Capture the cell that displays the provided text and extract its (x, y) central coordinate. 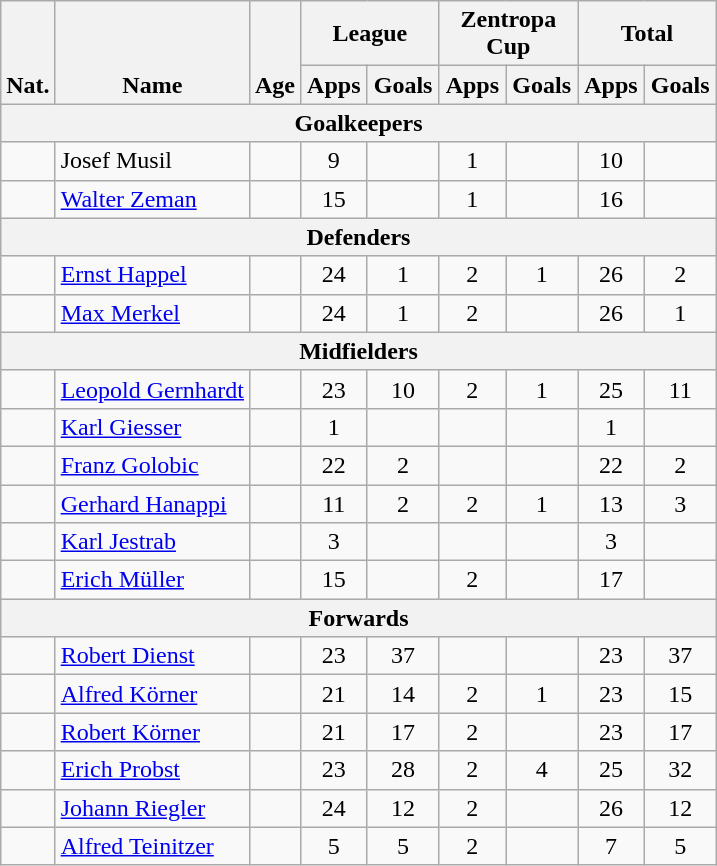
Robert Dienst (152, 656)
13 (612, 503)
Franz Golobic (152, 465)
Gerhard Hanappi (152, 503)
4 (542, 770)
16 (612, 199)
Walter Zeman (152, 199)
Josef Musil (152, 161)
Robert Körner (152, 732)
9 (334, 161)
Karl Jestrab (152, 542)
Leopold Gernhardt (152, 389)
28 (403, 770)
32 (680, 770)
7 (612, 846)
Age (274, 52)
Forwards (358, 618)
League (370, 34)
Total (648, 34)
Erich Probst (152, 770)
Karl Giesser (152, 427)
Ernst Happel (152, 275)
Zentropa Cup (508, 34)
Nat. (28, 52)
Johann Riegler (152, 808)
Alfred Körner (152, 694)
Alfred Teinitzer (152, 846)
Midfielders (358, 351)
14 (403, 694)
Max Merkel (152, 313)
Name (152, 52)
Goalkeepers (358, 123)
Defenders (358, 237)
Erich Müller (152, 580)
